Identify which cell holds the provided text, then report its [x, y] central coordinate. 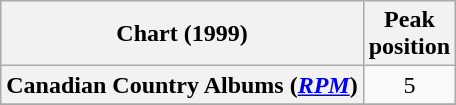
5 [409, 85]
Chart (1999) [182, 34]
Peak position [409, 34]
Canadian Country Albums (RPM) [182, 85]
